Capture the cell that displays the provided text and extract its [x, y] central coordinate. 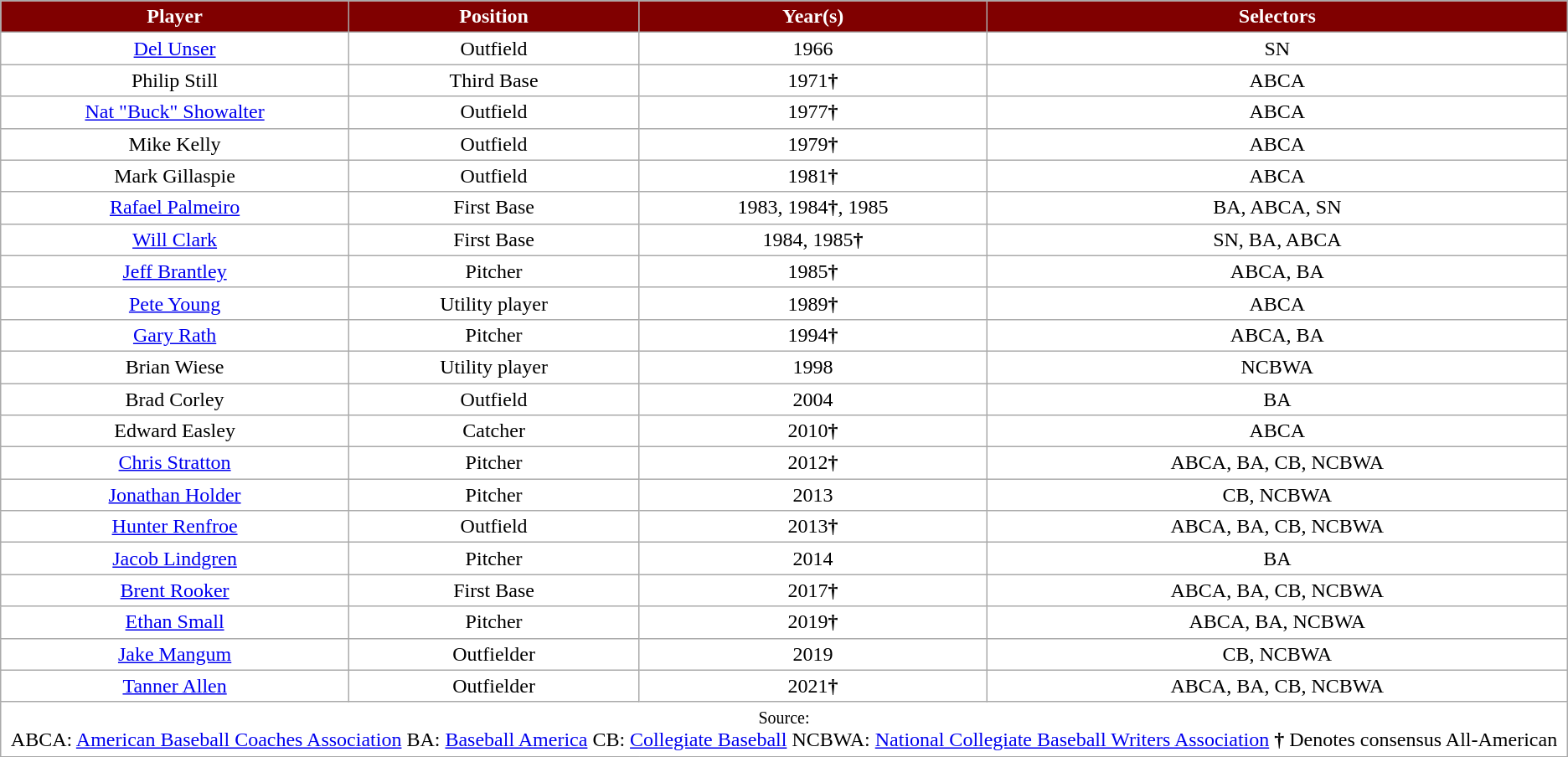
2013 [813, 495]
Pete Young [175, 303]
Jonathan Holder [175, 495]
1977† [813, 112]
Jeff Brantley [175, 271]
1979† [813, 144]
Mike Kelly [175, 144]
Brent Rooker [175, 590]
1985† [813, 271]
2019† [813, 622]
Gary Rath [175, 335]
2013† [813, 527]
BA, ABCA, SN [1277, 208]
Hunter Renfroe [175, 527]
1966 [813, 49]
Mark Gillaspie [175, 176]
Will Clark [175, 239]
Year(s) [813, 17]
Edward Easley [175, 431]
Nat "Buck" Showalter [175, 112]
Brad Corley [175, 399]
2010† [813, 431]
1971† [813, 80]
2014 [813, 559]
2012† [813, 463]
Chris Stratton [175, 463]
Third Base [493, 80]
2019 [813, 654]
Rafael Palmeiro [175, 208]
Selectors [1277, 17]
2021† [813, 686]
SN, BA, ABCA [1277, 239]
Player [175, 17]
Philip Still [175, 80]
Position [493, 17]
SN [1277, 49]
1994† [813, 335]
1989† [813, 303]
Tanner Allen [175, 686]
ABCA, BA, NCBWA [1277, 622]
NCBWA [1277, 367]
2004 [813, 399]
1984, 1985† [813, 239]
Ethan Small [175, 622]
Del Unser [175, 49]
1998 [813, 367]
1983, 1984†, 1985 [813, 208]
Brian Wiese [175, 367]
1981† [813, 176]
Catcher [493, 431]
2017† [813, 590]
Jacob Lindgren [175, 559]
Jake Mangum [175, 654]
